Detect which cell encompasses the target text, then output its [X, Y] center coordinate. 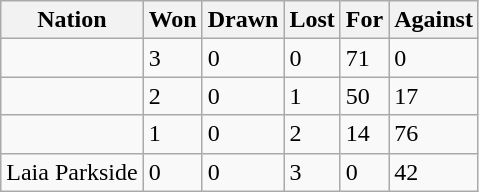
Nation [72, 20]
17 [434, 96]
Lost [312, 20]
Drawn [243, 20]
14 [364, 134]
For [364, 20]
Won [172, 20]
42 [434, 172]
Laia Parkside [72, 172]
Against [434, 20]
50 [364, 96]
71 [364, 58]
76 [434, 134]
